Detect which cell encompasses the target text, then output its (x, y) center coordinate. 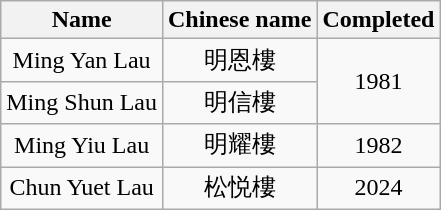
1981 (378, 82)
明耀樓 (239, 146)
明信樓 (239, 102)
Chinese name (239, 20)
Ming Yiu Lau (82, 146)
松悦樓 (239, 188)
Completed (378, 20)
Ming Shun Lau (82, 102)
Ming Yan Lau (82, 60)
1982 (378, 146)
Chun Yuet Lau (82, 188)
2024 (378, 188)
Name (82, 20)
明恩樓 (239, 60)
